Determine the (X, Y) coordinate at the center of the cell enclosing the given text.  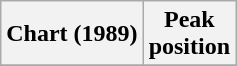
Peakposition (189, 34)
Chart (1989) (72, 34)
